Pinpoint the cell where the given text exists, returning its [x, y] midpoint coordinate. 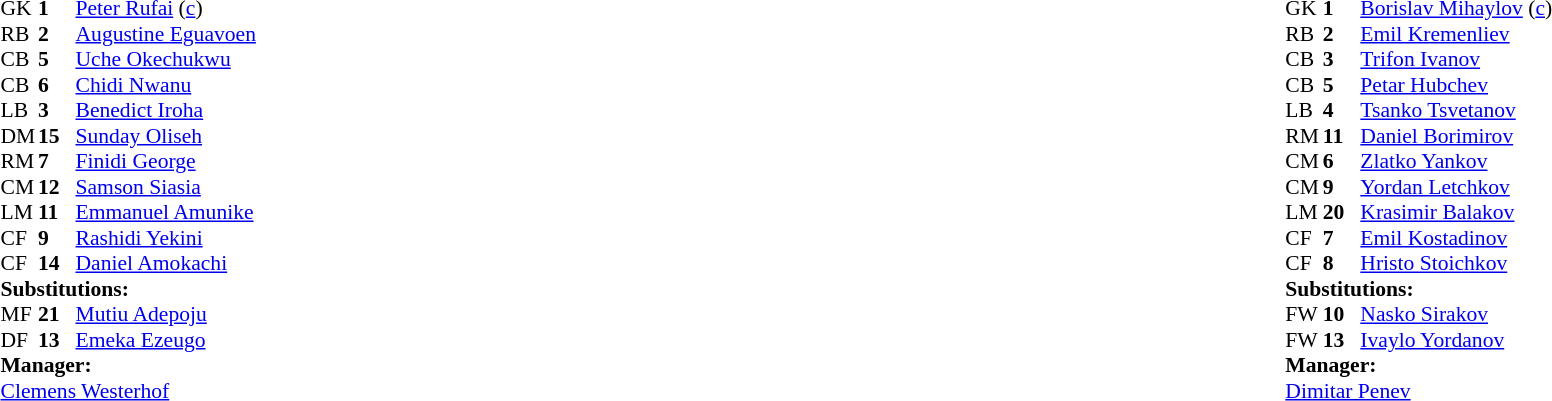
DM [19, 136]
4 [1342, 111]
Rashidi Yekini [166, 238]
Uche Okechukwu [166, 59]
Emil Kostadinov [1456, 238]
Finidi George [166, 161]
Emeka Ezeugo [166, 340]
Ivaylo Yordanov [1456, 340]
Benedict Iroha [166, 111]
Yordan Letchkov [1456, 187]
8 [1342, 263]
Nasko Sirakov [1456, 315]
20 [1342, 213]
Zlatko Yankov [1456, 161]
Petar Hubchev [1456, 85]
Emmanuel Amunike [166, 213]
Krasimir Balakov [1456, 213]
12 [57, 187]
21 [57, 315]
Emil Kremenliev [1456, 34]
Chidi Nwanu [166, 85]
Samson Siasia [166, 187]
MF [19, 315]
10 [1342, 315]
DF [19, 340]
Augustine Eguavoen [166, 34]
Daniel Amokachi [166, 263]
Trifon Ivanov [1456, 59]
14 [57, 263]
Tsanko Tsvetanov [1456, 111]
Sunday Oliseh [166, 136]
Hristo Stoichkov [1456, 263]
Daniel Borimirov [1456, 136]
Mutiu Adepoju [166, 315]
15 [57, 136]
